Determine the (x, y) coordinate at the center of the cell enclosing the given text.  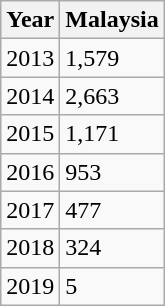
2015 (30, 134)
953 (112, 172)
2016 (30, 172)
2018 (30, 248)
324 (112, 248)
Year (30, 20)
Malaysia (112, 20)
5 (112, 286)
477 (112, 210)
2017 (30, 210)
2014 (30, 96)
2013 (30, 58)
1,171 (112, 134)
1,579 (112, 58)
2019 (30, 286)
2,663 (112, 96)
